Determine the [x, y] coordinate at the center of the cell enclosing the given text.  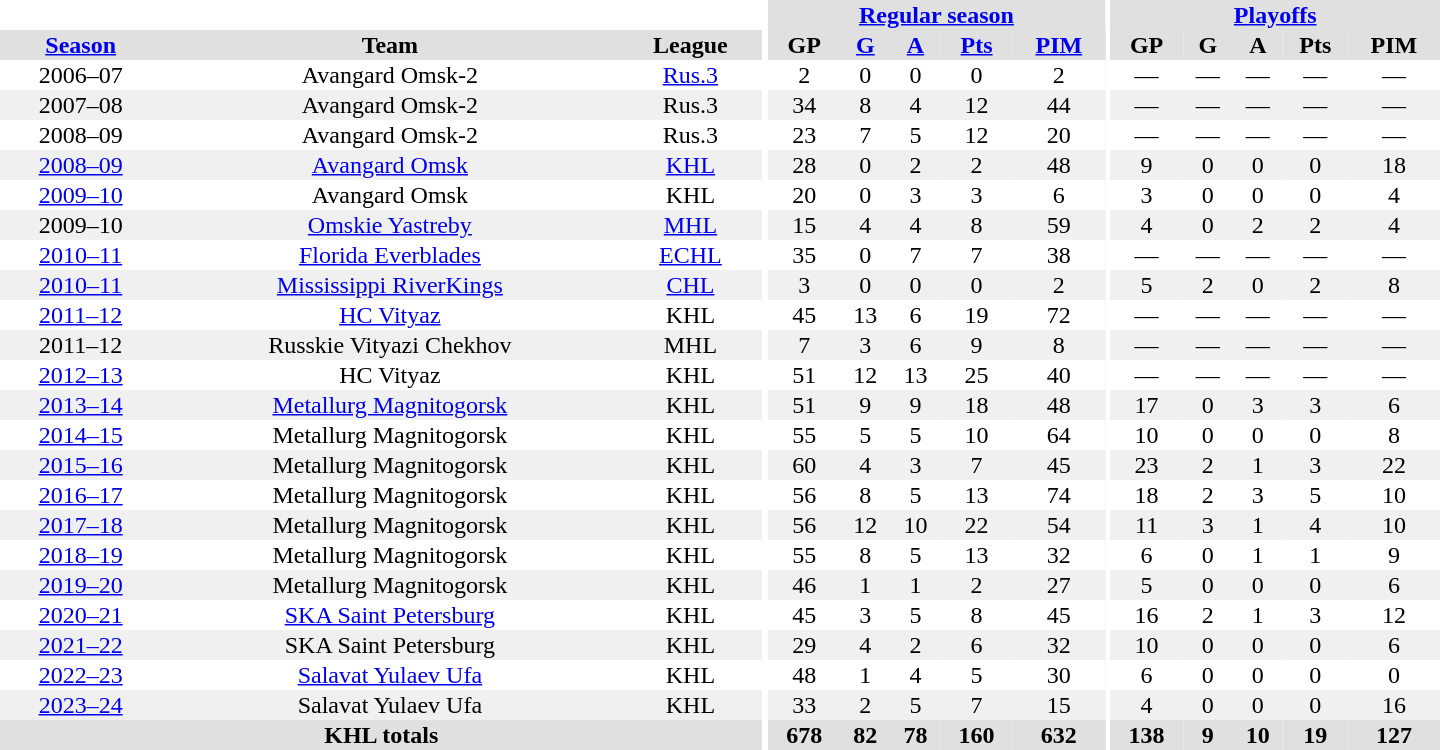
40 [1059, 375]
30 [1059, 675]
League [690, 45]
632 [1059, 735]
2012–13 [80, 375]
17 [1146, 405]
78 [915, 735]
2014–15 [80, 435]
2015–16 [80, 465]
678 [804, 735]
2007–08 [80, 105]
KHL totals [381, 735]
60 [804, 465]
Playoffs [1275, 15]
74 [1059, 495]
2022–23 [80, 675]
160 [976, 735]
2013–14 [80, 405]
2019–20 [80, 585]
2020–21 [80, 615]
44 [1059, 105]
2016–17 [80, 495]
54 [1059, 525]
Florida Everblades [390, 255]
34 [804, 105]
2021–22 [80, 645]
11 [1146, 525]
33 [804, 705]
72 [1059, 315]
35 [804, 255]
CHL [690, 285]
2023–24 [80, 705]
ECHL [690, 255]
82 [865, 735]
2006–07 [80, 75]
138 [1146, 735]
28 [804, 165]
64 [1059, 435]
Mississippi RiverKings [390, 285]
38 [1059, 255]
46 [804, 585]
27 [1059, 585]
2018–19 [80, 555]
Team [390, 45]
127 [1394, 735]
Season [80, 45]
Russkie Vityazi Chekhov [390, 345]
29 [804, 645]
Regular season [936, 15]
2017–18 [80, 525]
59 [1059, 225]
Omskie Yastreby [390, 225]
25 [976, 375]
